Search for the cell housing the specified text and yield its (X, Y) center coordinate. 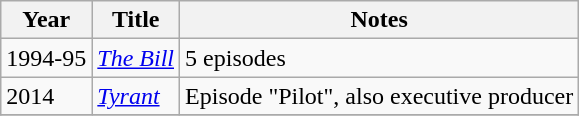
Tyrant (136, 96)
Notes (380, 20)
Year (46, 20)
2014 (46, 96)
Title (136, 20)
1994-95 (46, 58)
5 episodes (380, 58)
Episode "Pilot", also executive producer (380, 96)
The Bill (136, 58)
